Search for the cell housing the specified text and yield its [x, y] center coordinate. 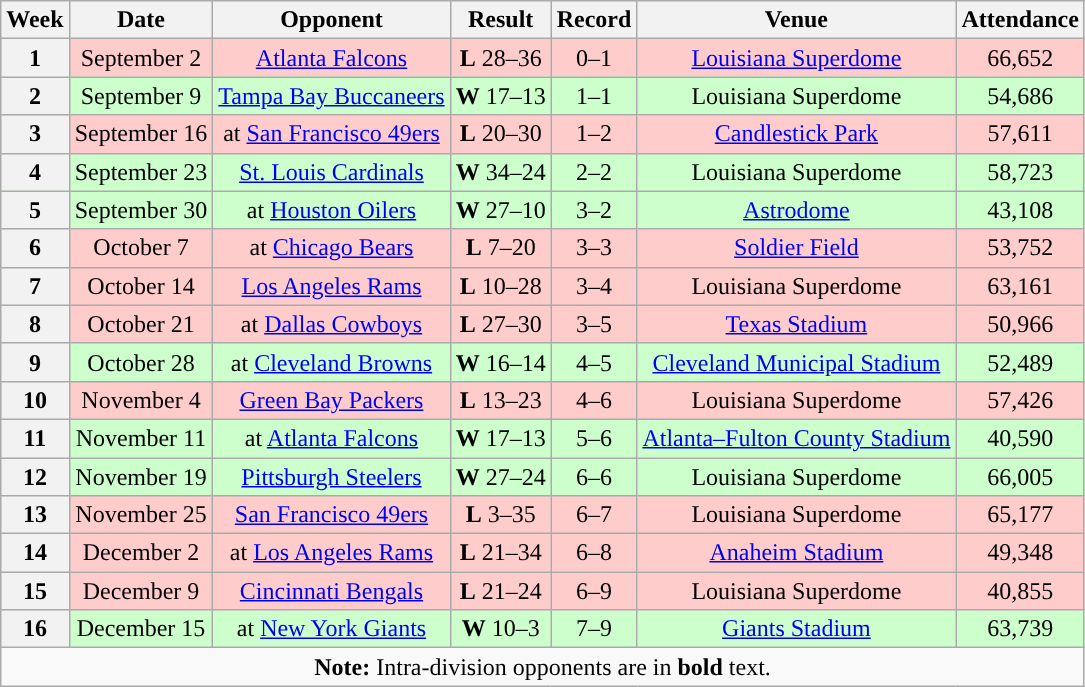
3 [35, 134]
L 21–34 [500, 553]
November 19 [141, 477]
December 15 [141, 629]
September 30 [141, 210]
Astrodome [796, 210]
Note: Intra-division opponents are in bold text. [543, 667]
October 21 [141, 324]
Anaheim Stadium [796, 553]
Result [500, 20]
L 20–30 [500, 134]
Venue [796, 20]
Texas Stadium [796, 324]
San Francisco 49ers [332, 515]
St. Louis Cardinals [332, 172]
6–9 [594, 591]
Atlanta–Fulton County Stadium [796, 438]
3–2 [594, 210]
4 [35, 172]
L 21–24 [500, 591]
W 10–3 [500, 629]
1–2 [594, 134]
2–2 [594, 172]
13 [35, 515]
W 16–14 [500, 362]
58,723 [1020, 172]
at Atlanta Falcons [332, 438]
Week [35, 20]
November 11 [141, 438]
L 7–20 [500, 248]
6–7 [594, 515]
L 28–36 [500, 58]
November 4 [141, 400]
14 [35, 553]
Opponent [332, 20]
October 28 [141, 362]
66,652 [1020, 58]
September 16 [141, 134]
3–5 [594, 324]
at Chicago Bears [332, 248]
at Los Angeles Rams [332, 553]
at San Francisco 49ers [332, 134]
Candlestick Park [796, 134]
Cleveland Municipal Stadium [796, 362]
3–4 [594, 286]
7–9 [594, 629]
1 [35, 58]
September 9 [141, 96]
6 [35, 248]
5 [35, 210]
Pittsburgh Steelers [332, 477]
63,739 [1020, 629]
4–5 [594, 362]
September 23 [141, 172]
L 10–28 [500, 286]
43,108 [1020, 210]
at Cleveland Browns [332, 362]
16 [35, 629]
9 [35, 362]
December 2 [141, 553]
Green Bay Packers [332, 400]
L 13–23 [500, 400]
12 [35, 477]
W 27–10 [500, 210]
November 25 [141, 515]
L 27–30 [500, 324]
4–6 [594, 400]
Soldier Field [796, 248]
0–1 [594, 58]
2 [35, 96]
October 14 [141, 286]
3–3 [594, 248]
W 34–24 [500, 172]
Tampa Bay Buccaneers [332, 96]
Los Angeles Rams [332, 286]
40,855 [1020, 591]
10 [35, 400]
Cincinnati Bengals [332, 591]
11 [35, 438]
Attendance [1020, 20]
49,348 [1020, 553]
54,686 [1020, 96]
50,966 [1020, 324]
6–8 [594, 553]
57,611 [1020, 134]
at New York Giants [332, 629]
63,161 [1020, 286]
at Dallas Cowboys [332, 324]
Date [141, 20]
5–6 [594, 438]
Record [594, 20]
57,426 [1020, 400]
Atlanta Falcons [332, 58]
65,177 [1020, 515]
at Houston Oilers [332, 210]
W 27–24 [500, 477]
53,752 [1020, 248]
52,489 [1020, 362]
September 2 [141, 58]
1–1 [594, 96]
66,005 [1020, 477]
October 7 [141, 248]
7 [35, 286]
15 [35, 591]
December 9 [141, 591]
Giants Stadium [796, 629]
8 [35, 324]
L 3–35 [500, 515]
40,590 [1020, 438]
6–6 [594, 477]
